Identify which cell holds the provided text, then report its (X, Y) central coordinate. 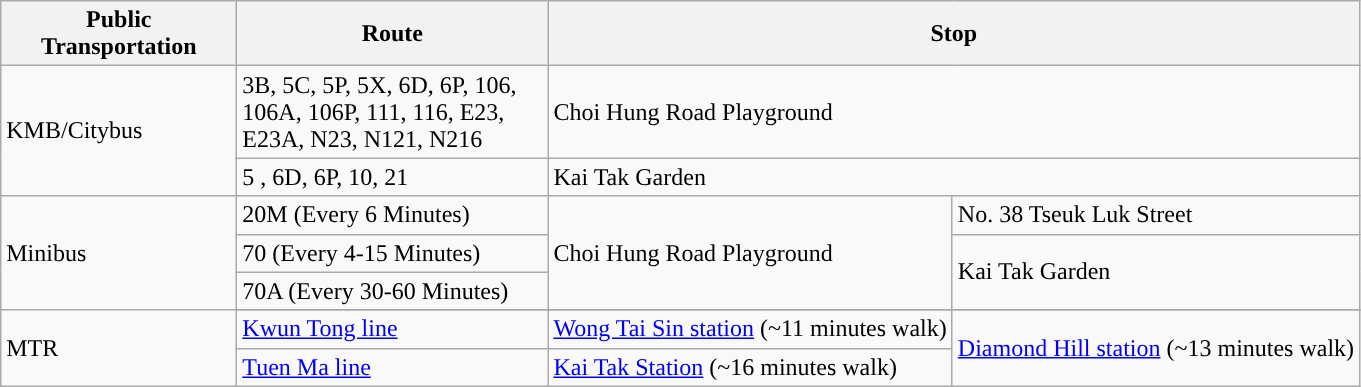
Wong Tai Sin station (~11 minutes walk) (750, 329)
70A (Every 30-60 Minutes) (392, 291)
Minibus (119, 253)
Diamond Hill station (~13 minutes walk) (1156, 348)
Stop (954, 34)
Tuen Ma line (392, 367)
20M (Every 6 Minutes) (392, 215)
Kai Tak Station (~16 minutes walk) (750, 367)
Kwun Tong line (392, 329)
3B, 5C, 5P, 5X, 6D, 6P, 106, 106A, 106P, 111, 116, E23, E23A, N23, N121, N216 (392, 112)
MTR (119, 348)
5 , 6D, 6P, 10, 21 (392, 177)
Public Transportation (119, 34)
No. 38 Tseuk Luk Street (1156, 215)
KMB/Citybus (119, 131)
Route (392, 34)
70 (Every 4-15 Minutes) (392, 253)
